Capture the cell that displays the provided text and extract its (X, Y) central coordinate. 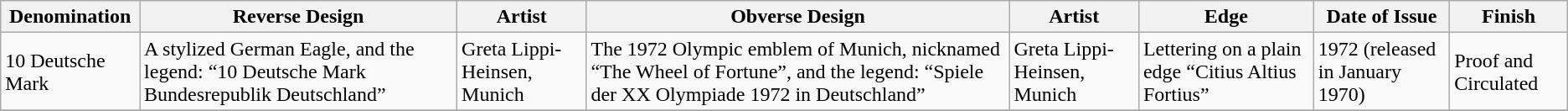
Proof and Circulated (1509, 71)
Finish (1509, 17)
Lettering on a plain edge “Citius Altius Fortius” (1226, 71)
10 Deutsche Mark (70, 71)
The 1972 Olympic emblem of Munich, nicknamed “The Wheel of Fortune”, and the legend: “Spiele der XX Olympiade 1972 in Deutschland” (797, 71)
Date of Issue (1382, 17)
Edge (1226, 17)
Denomination (70, 17)
Obverse Design (797, 17)
1972 (released in January 1970) (1382, 71)
Reverse Design (298, 17)
A stylized German Eagle, and the legend: “10 Deutsche Mark Bundesrepublik Deutschland” (298, 71)
